Pinpoint the cell where the given text exists, returning its [X, Y] midpoint coordinate. 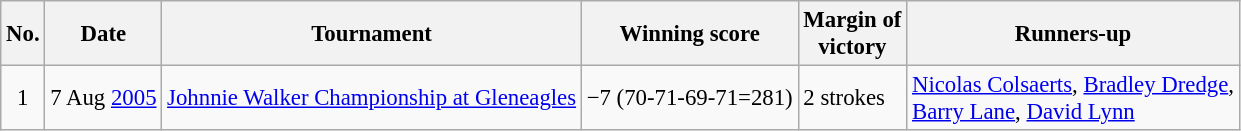
Runners-up [1074, 34]
Winning score [690, 34]
Johnnie Walker Championship at Gleneagles [372, 98]
No. [23, 34]
7 Aug 2005 [104, 98]
Date [104, 34]
−7 (70-71-69-71=281) [690, 98]
Nicolas Colsaerts, Bradley Dredge, Barry Lane, David Lynn [1074, 98]
Tournament [372, 34]
Margin ofvictory [852, 34]
1 [23, 98]
2 strokes [852, 98]
